Determine the [x, y] coordinate at the center of the cell enclosing the given text.  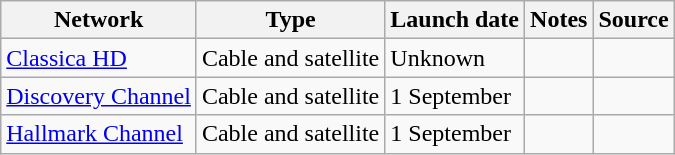
Unknown [455, 58]
Hallmark Channel [99, 134]
Launch date [455, 20]
Notes [559, 20]
Network [99, 20]
Type [290, 20]
Source [634, 20]
Classica HD [99, 58]
Discovery Channel [99, 96]
